Pinpoint the cell where the given text exists, returning its [x, y] midpoint coordinate. 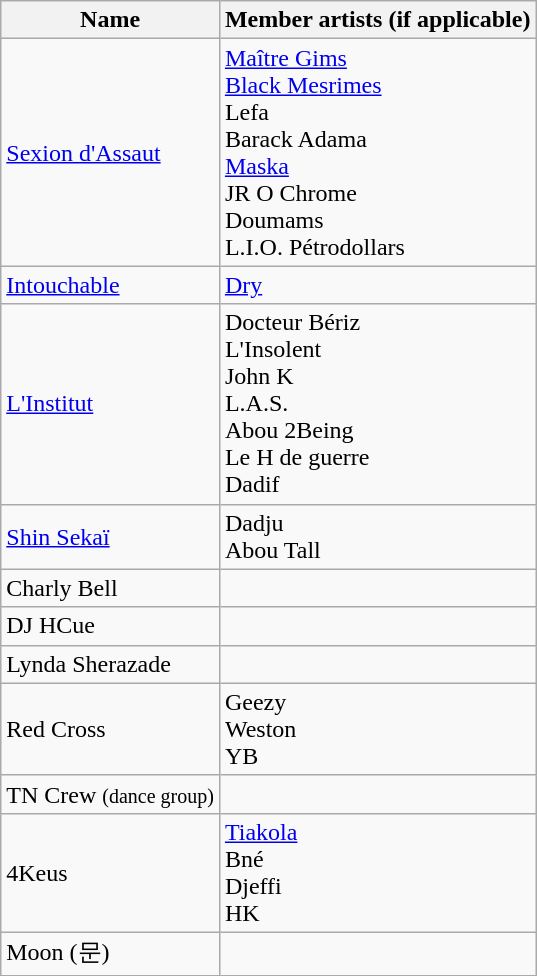
Maître Gims Black Mesrimes Lefa Barack Adama Maska JR O Chrome Doumams L.I.O. Pétrodollars [378, 152]
TN Crew (dance group) [110, 794]
Shin Sekaï [110, 536]
Dadju Abou Tall [378, 536]
Charly Bell [110, 588]
L'Institut [110, 404]
Red Cross [110, 729]
Sexion d'Assaut [110, 152]
Dry [378, 285]
TiakolaBnéDjeffiHK [378, 872]
Lynda Sherazade [110, 664]
Docteur Bériz L'Insolent John K L.A.S. Abou 2Being Le H de guerre Dadif [378, 404]
Name [110, 20]
4Keus [110, 872]
GeezyWestonYB [378, 729]
DJ HCue [110, 626]
Intouchable [110, 285]
Member artists (if applicable) [378, 20]
Moon (문) [110, 954]
